Scan for the cell matching the given text and deliver its [X, Y] coordinate at center. 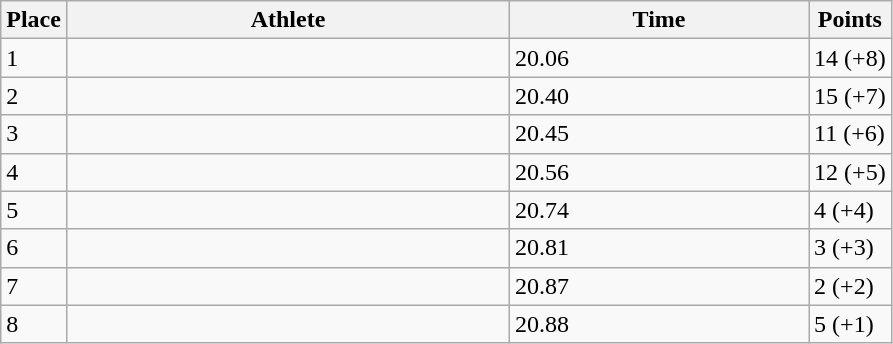
5 [34, 210]
Points [850, 20]
Time [660, 20]
20.40 [660, 96]
11 (+6) [850, 134]
Place [34, 20]
5 (+1) [850, 324]
20.87 [660, 286]
20.74 [660, 210]
20.45 [660, 134]
20.81 [660, 248]
12 (+5) [850, 172]
6 [34, 248]
1 [34, 58]
14 (+8) [850, 58]
20.56 [660, 172]
2 (+2) [850, 286]
2 [34, 96]
4 (+4) [850, 210]
15 (+7) [850, 96]
4 [34, 172]
20.88 [660, 324]
Athlete [288, 20]
20.06 [660, 58]
3 (+3) [850, 248]
7 [34, 286]
8 [34, 324]
3 [34, 134]
